Detect which cell encompasses the target text, then output its [x, y] center coordinate. 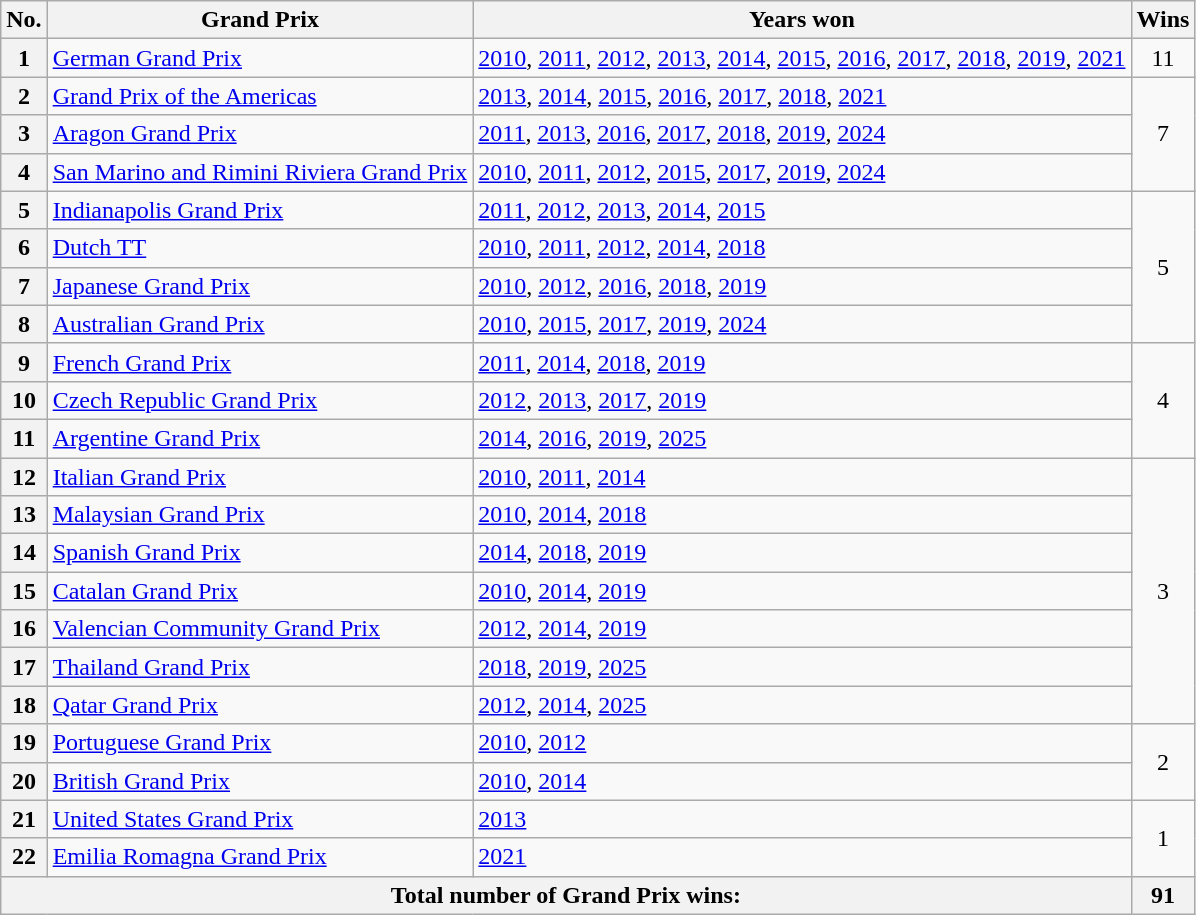
Wins [1163, 20]
German Grand Prix [260, 58]
2014, 2018, 2019 [802, 553]
2010, 2014 [802, 781]
Dutch TT [260, 248]
Japanese Grand Prix [260, 286]
12 [24, 477]
Malaysian Grand Prix [260, 515]
No. [24, 20]
French Grand Prix [260, 362]
2010, 2014, 2019 [802, 591]
16 [24, 629]
2011, 2013, 2016, 2017, 2018, 2019, 2024 [802, 134]
Italian Grand Prix [260, 477]
Grand Prix of the Americas [260, 96]
8 [24, 324]
San Marino and Rimini Riviera Grand Prix [260, 172]
2010, 2011, 2012, 2013, 2014, 2015, 2016, 2017, 2018, 2019, 2021 [802, 58]
Aragon Grand Prix [260, 134]
9 [24, 362]
15 [24, 591]
13 [24, 515]
2010, 2014, 2018 [802, 515]
Indianapolis Grand Prix [260, 210]
14 [24, 553]
2010, 2011, 2014 [802, 477]
17 [24, 667]
2010, 2012, 2016, 2018, 2019 [802, 286]
Catalan Grand Prix [260, 591]
2010, 2011, 2012, 2015, 2017, 2019, 2024 [802, 172]
Argentine Grand Prix [260, 438]
22 [24, 857]
Qatar Grand Prix [260, 705]
18 [24, 705]
Emilia Romagna Grand Prix [260, 857]
2014, 2016, 2019, 2025 [802, 438]
19 [24, 743]
Total number of Grand Prix wins: [566, 895]
Czech Republic Grand Prix [260, 400]
2012, 2014, 2019 [802, 629]
Portuguese Grand Prix [260, 743]
Years won [802, 20]
2018, 2019, 2025 [802, 667]
10 [24, 400]
British Grand Prix [260, 781]
Valencian Community Grand Prix [260, 629]
2010, 2011, 2012, 2014, 2018 [802, 248]
21 [24, 819]
Australian Grand Prix [260, 324]
91 [1163, 895]
2011, 2012, 2013, 2014, 2015 [802, 210]
2010, 2015, 2017, 2019, 2024 [802, 324]
2012, 2013, 2017, 2019 [802, 400]
United States Grand Prix [260, 819]
20 [24, 781]
Thailand Grand Prix [260, 667]
2013, 2014, 2015, 2016, 2017, 2018, 2021 [802, 96]
2021 [802, 857]
Spanish Grand Prix [260, 553]
2010, 2012 [802, 743]
2013 [802, 819]
Grand Prix [260, 20]
2012, 2014, 2025 [802, 705]
2011, 2014, 2018, 2019 [802, 362]
6 [24, 248]
